Capture the cell that displays the provided text and extract its (X, Y) central coordinate. 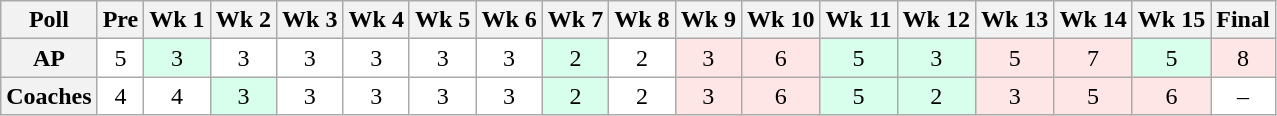
7 (1093, 58)
Poll (49, 20)
Wk 13 (1014, 20)
Wk 15 (1171, 20)
Pre (120, 20)
Wk 7 (575, 20)
Wk 9 (708, 20)
Wk 5 (442, 20)
Coaches (49, 96)
8 (1243, 58)
Wk 2 (243, 20)
Wk 8 (642, 20)
AP (49, 58)
Final (1243, 20)
Wk 3 (310, 20)
Wk 1 (177, 20)
Wk 14 (1093, 20)
Wk 6 (509, 20)
Wk 10 (781, 20)
Wk 11 (858, 20)
– (1243, 96)
Wk 12 (936, 20)
Wk 4 (376, 20)
